Locate the cell with the specified text and output its (X, Y) center coordinate. 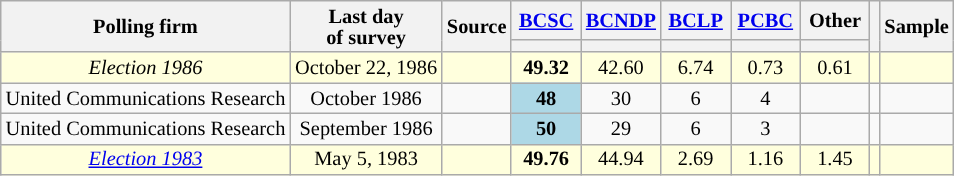
PCBC (765, 20)
42.60 (621, 68)
49.32 (546, 68)
BCNDP (621, 20)
September 1986 (366, 128)
48 (546, 98)
Sample (916, 26)
44.94 (621, 160)
Election 1983 (146, 160)
2.69 (696, 160)
Election 1986 (146, 68)
4 (765, 98)
Other (835, 20)
BCLP (696, 20)
Source (476, 26)
30 (621, 98)
50 (546, 128)
October 22, 1986 (366, 68)
Polling firm (146, 26)
49.76 (546, 160)
Last day of survey (366, 26)
6.74 (696, 68)
1.45 (835, 160)
29 (621, 128)
3 (765, 128)
October 1986 (366, 98)
BCSC (546, 20)
0.61 (835, 68)
1.16 (765, 160)
0.73 (765, 68)
May 5, 1983 (366, 160)
